Scan for the cell matching the given text and deliver its (X, Y) coordinate at center. 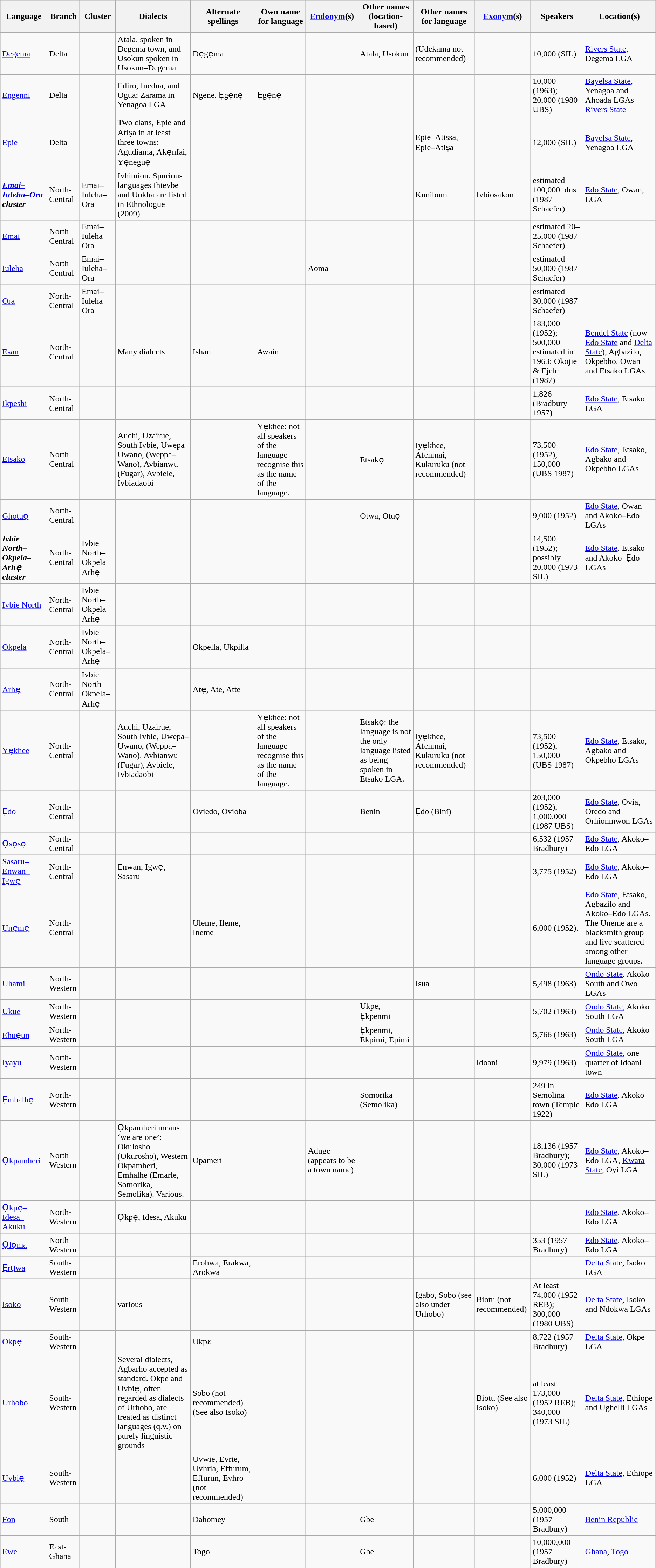
Fon (24, 1519)
Location(s) (620, 16)
Delta State, Ethiope and Ughelli LGAs (620, 1403)
249 in Semolina town (Temple 1922) (557, 1100)
Etsako (24, 459)
3,775 (1952) (557, 871)
Exonym(s) (503, 16)
Benin Republic (620, 1519)
Ivbie North (24, 604)
East-Ghana (64, 1552)
Urhobo (24, 1403)
Ora (24, 301)
various (153, 1305)
18,136 (1957 Bradbury); 30,000 (1973 SIL) (557, 1161)
South (64, 1519)
Rivers State, Degema LGA (620, 53)
estimated 20–25,000 (1987 Schaefer) (557, 236)
Edo State, Etsako LGA (620, 403)
Biotu (See also Isoko) (503, 1403)
(Udekama not recommended) (444, 53)
Degema (24, 53)
Bayelsa State, Yenagoa and Ahoada LGAs Rivers State (620, 95)
Dẹgẹma (223, 53)
Etsakọ: the language is not the only language listed as being spoken in Etsako LGA. (386, 750)
Emai–Iuleha–Ora cluster (24, 195)
Kunibum (444, 195)
Ẹdo (Binĩ) (444, 811)
Uvbiẹ (24, 1478)
353 (1957 Bradbury) (557, 1245)
estimated 100,000 plus (1987 Schaefer) (557, 195)
Many dialects (153, 352)
Ishan (223, 352)
Alternate spellings (223, 16)
Edo State, Akoko–Edo LGA, Kwara State, Oyi LGA (620, 1161)
Epie–Atissa, Epie–Atiṣa (444, 142)
Ukue (24, 1011)
Isua (444, 984)
Iuleha (24, 269)
Idoani (503, 1062)
Cluster (98, 16)
Unẹmẹ (24, 928)
12,000 (SIL) (557, 142)
10,000 (1963); 20,000 (1980 UBS) (557, 95)
Aoma (332, 269)
Ọkpẹ, Idesa, Akuku (153, 1217)
Branch (64, 16)
Endonym(s) (332, 16)
Okpella, Ukpilla (223, 647)
Ivbiosakon (503, 195)
Dialects (153, 16)
Edo State, Owan and Akoko–Edo LGAs (620, 515)
Somorika (Semolika) (386, 1100)
Language (24, 16)
Yẹkhee (24, 750)
6,000 (1952) (557, 1478)
Esan (24, 352)
14,500 (1952); possibly 20,000 (1973 SIL) (557, 557)
5,498 (1963) (557, 984)
Ivhimion. Spurious languages Ihievbe and Uokha are listed in Ethnologue (2009) (153, 195)
Own name for language (280, 16)
10,000,000 (1957 Bradbury) (557, 1552)
Ẹkpenmi, Ekpimi, Epimi (386, 1035)
estimated 50,000 (1987 Schaefer) (557, 269)
9,979 (1963) (557, 1062)
Uleme, Ileme, Ineme (223, 928)
Engenni (24, 95)
Bayelsa State, Yenagoa LGA (620, 142)
Edo State, Owan, LGA (620, 195)
Okpela (24, 647)
8,722 (1957 Bradbury) (557, 1341)
Ẹgẹnẹ (280, 95)
Erohwa, Erakwa, Arokwa (223, 1268)
5,766 (1963) (557, 1035)
Atala, Usokun (386, 53)
Edo State, Ovia, Oredo and Orhionmwon LGAs (620, 811)
Edo State, Etsako and Akoko–Ẹdo LGAs (620, 557)
9,000 (1952) (557, 515)
5,000,000 (1957 Bradbury) (557, 1519)
Other names for language (444, 16)
1,826 (Bradbury 1957) (557, 403)
Sobo (not recommended) (See also Isoko) (223, 1403)
Uhami (24, 984)
Other names (location-based) (386, 16)
At least 74,000 (1952 REB); 300,000 (1980 UBS) (557, 1305)
Biotu (not recommended) (503, 1305)
Iyayu (24, 1062)
Ewe (24, 1552)
5,702 (1963) (557, 1011)
Epie (24, 142)
Speakers (557, 16)
Otwa, Otuọ (386, 515)
Ikpeshi (24, 403)
Isoko (24, 1305)
Ọsọsọ (24, 844)
6,000 (1952). (557, 928)
Dahomey (223, 1519)
Ukpe, Ẹkpenmi (386, 1011)
Ehuẹun (24, 1035)
Ukpɛ (223, 1341)
Delta State, Isoko and Ndokwa LGAs (620, 1305)
Okpẹ (24, 1341)
Ẹrụwa (24, 1268)
Ghana, Togo (620, 1552)
Uvwie, Evrie, Uvhria, Effurum, Effurun, Evhro (not recommended) (223, 1478)
Emai (24, 236)
Bendel State (now Edo State and Delta State), Agbazilo, Okpebho, Owan and Etsako LGAs (620, 352)
Arhẹ (24, 689)
10,000 (SIL) (557, 53)
Awain (280, 352)
Delta State, Ethiope LGA (620, 1478)
Delta State, Okpe LGA (620, 1341)
6,532 (1957 Bradbury) (557, 844)
Ẹdo (24, 811)
Ngene, Ẹgẹnẹ (223, 95)
Ondo State, Akoko–South and Owo LGAs (620, 984)
Ghotuọ (24, 515)
Enwan, Igwẹ, Sasaru (153, 871)
Benin (386, 811)
Igabo, Sobo (see also under Urhobo) (444, 1305)
Sasaru–Enwan–Igwẹ (24, 871)
Aduge (appears to be a town name) (332, 1161)
Atẹ, Ate, Atte (223, 689)
Edo State, Etsako, Agbazilo and Akoko–Edo LGAs. The Uneme are a blacksmith group and live scattered among other language groups. (620, 928)
Atala, spoken in Degema town, and Usokun spoken in Usokun–Degema (153, 53)
Ondo State, one quarter of Idoani town (620, 1062)
Delta State, Isoko LGA (620, 1268)
Ivbie North–Okpela–Arhẹ cluster (24, 557)
Oviedo, Ovioba (223, 811)
estimated 30,000 (1987 Schaefer) (557, 301)
Ọkpamheri (24, 1161)
183,000 (1952); 500,000 estimated in 1963: Okojie & Ejele (1987) (557, 352)
Ọkpẹ–Idesa–Akuku (24, 1217)
203,000 (1952), 1,000,000 (1987 UBS) (557, 811)
Etsakọ (386, 459)
at least 173,000 (1952 REB); 340,000 (1973 SIL) (557, 1403)
Ẹmhalhẹ (24, 1100)
Ọkpamheri means ‘we are one’: Okulosho (Okurosho), Western Okpamheri, Emhalhe (Emarle, Somorika, Semolika). Various. (153, 1161)
Togo (223, 1552)
Two clans, Epie and Atiṣa in at least three towns: Agudiama, Akẹnfai, Yẹneguẹ (153, 142)
Ediro, Inedua, and Ogua; Zarama in Yenagoa LGA (153, 95)
Opameri (223, 1161)
Ọlọma (24, 1245)
